Return [x, y] of the center of cell containing provided text 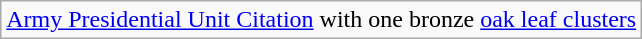
Army Presidential Unit Citation with one bronze oak leaf clusters [322, 20]
